For the text-containing cell, return its midpoint in [x, y] coordinate format. 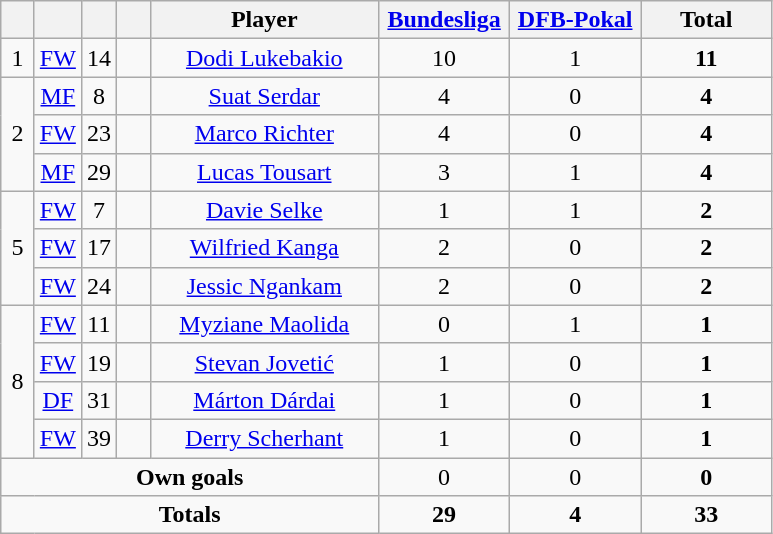
10 [444, 58]
24 [98, 286]
Myziane Maolida [264, 324]
5 [18, 248]
Márton Dárdai [264, 400]
DFB-Pokal [576, 20]
23 [98, 134]
19 [98, 362]
Davie Selke [264, 210]
Marco Richter [264, 134]
Derry Scherhant [264, 438]
39 [98, 438]
17 [98, 248]
33 [706, 515]
3 [444, 172]
Lucas Tousart [264, 172]
Totals [190, 515]
Suat Serdar [264, 96]
Stevan Jovetić [264, 362]
Jessic Ngankam [264, 286]
Total [706, 20]
DF [58, 400]
Own goals [190, 477]
Wilfried Kanga [264, 248]
Dodi Lukebakio [264, 58]
Bundesliga [444, 20]
31 [98, 400]
7 [98, 210]
14 [98, 58]
Player [264, 20]
